Extract the [x, y] coordinate from the center of the cell holding the provided text.  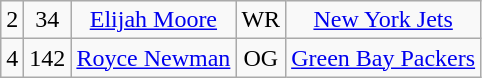
OG [261, 58]
Green Bay Packers [384, 58]
34 [48, 20]
142 [48, 58]
2 [12, 20]
Royce Newman [154, 58]
WR [261, 20]
Elijah Moore [154, 20]
New York Jets [384, 20]
4 [12, 58]
